Detect which cell encompasses the target text, then output its (X, Y) center coordinate. 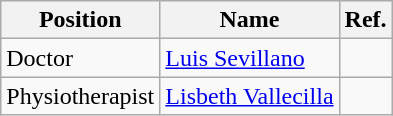
Position (80, 20)
Ref. (366, 20)
Doctor (80, 58)
Physiotherapist (80, 96)
Name (250, 20)
Lisbeth Vallecilla (250, 96)
Luis Sevillano (250, 58)
